For the text-containing cell, return its midpoint in [X, Y] coordinate format. 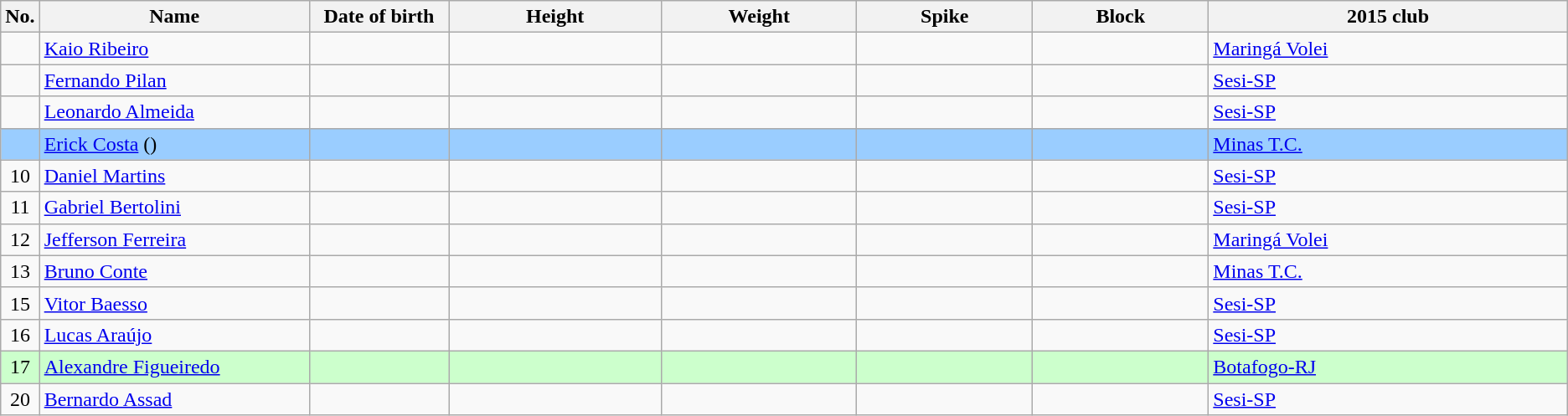
Vitor Baesso [174, 303]
16 [20, 335]
Fernando Pilan [174, 80]
Spike [945, 17]
10 [20, 176]
Erick Costa () [174, 144]
Botafogo-RJ [1388, 367]
Jefferson Ferreira [174, 239]
Gabriel Bertolini [174, 208]
No. [20, 17]
Height [555, 17]
13 [20, 271]
15 [20, 303]
Alexandre Figueiredo [174, 367]
20 [20, 399]
Bernardo Assad [174, 399]
11 [20, 208]
Daniel Martins [174, 176]
17 [20, 367]
Block [1121, 17]
Name [174, 17]
2015 club [1388, 17]
Date of birth [379, 17]
Lucas Araújo [174, 335]
Bruno Conte [174, 271]
12 [20, 239]
Leonardo Almeida [174, 112]
Kaio Ribeiro [174, 49]
Weight [759, 17]
